Return (x, y) of the center of cell containing provided text 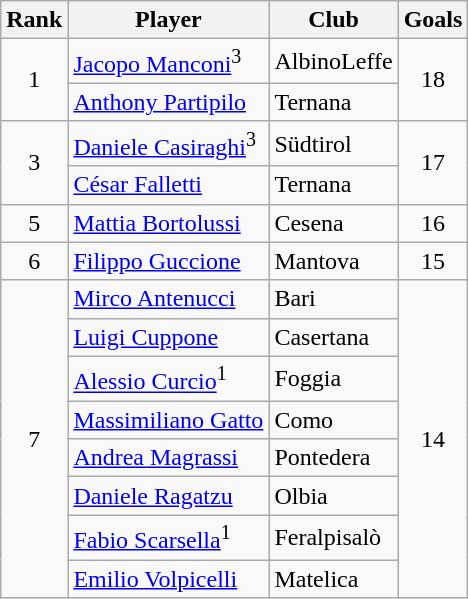
Südtirol (334, 144)
Alessio Curcio1 (168, 378)
18 (433, 80)
Goals (433, 20)
Bari (334, 299)
Olbia (334, 496)
1 (34, 80)
6 (34, 261)
Mirco Antenucci (168, 299)
Como (334, 420)
Emilio Volpicelli (168, 579)
Casertana (334, 337)
Luigi Cuppone (168, 337)
15 (433, 261)
Pontedera (334, 458)
5 (34, 223)
Rank (34, 20)
16 (433, 223)
AlbinoLeffe (334, 62)
17 (433, 162)
Foggia (334, 378)
Filippo Guccione (168, 261)
Feralpisalò (334, 538)
Mattia Bortolussi (168, 223)
Club (334, 20)
Daniele Casiraghi3 (168, 144)
Jacopo Manconi3 (168, 62)
Andrea Magrassi (168, 458)
Anthony Partipilo (168, 102)
14 (433, 438)
Mantova (334, 261)
César Falletti (168, 185)
Cesena (334, 223)
Daniele Ragatzu (168, 496)
Fabio Scarsella1 (168, 538)
7 (34, 438)
3 (34, 162)
Player (168, 20)
Massimiliano Gatto (168, 420)
Matelica (334, 579)
